Pinpoint the cell where the given text exists, returning its (x, y) midpoint coordinate. 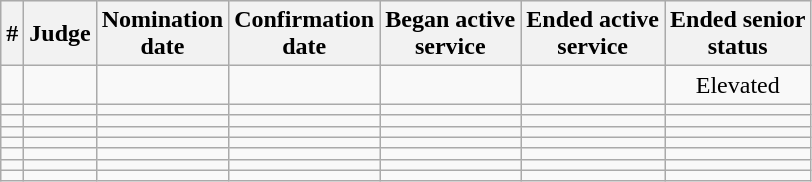
Elevated (737, 85)
Confirmationdate (304, 34)
# (12, 34)
Ended seniorstatus (737, 34)
Began activeservice (450, 34)
Judge (60, 34)
Ended activeservice (593, 34)
Nominationdate (162, 34)
